Determine the (X, Y) coordinate at the center of the cell enclosing the given text.  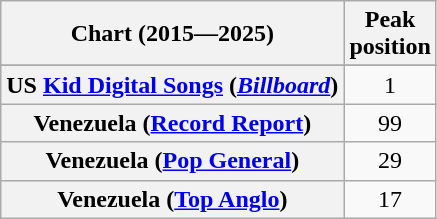
Venezuela (Top Anglo) (172, 199)
17 (390, 199)
Venezuela (Record Report) (172, 123)
29 (390, 161)
US Kid Digital Songs (Billboard) (172, 85)
Chart (2015—2025) (172, 34)
Venezuela (Pop General) (172, 161)
1 (390, 85)
Peakposition (390, 34)
99 (390, 123)
